Determine the [x, y] coordinate at the center of the cell enclosing the given text.  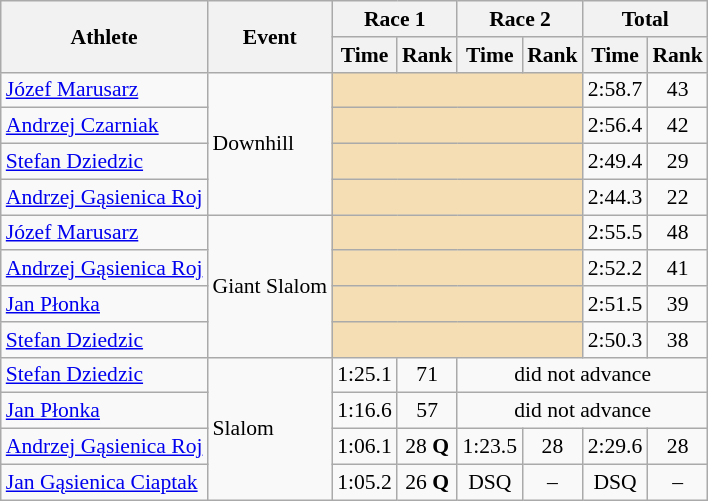
29 [678, 162]
1:06.1 [364, 447]
Race 1 [394, 19]
Race 2 [520, 19]
1:23.5 [490, 447]
1:05.2 [364, 482]
41 [678, 269]
2:51.5 [616, 304]
48 [678, 233]
2:50.3 [616, 340]
2:55.5 [616, 233]
2:29.6 [616, 447]
22 [678, 197]
28 Q [428, 447]
39 [678, 304]
2:52.2 [616, 269]
57 [428, 411]
1:16.6 [364, 411]
Andrzej Czarniak [104, 126]
43 [678, 90]
Slalom [270, 428]
Jan Gąsienica Ciaptak [104, 482]
42 [678, 126]
71 [428, 375]
Event [270, 36]
26 Q [428, 482]
38 [678, 340]
Downhill [270, 143]
2:44.3 [616, 197]
2:49.4 [616, 162]
Giant Slalom [270, 286]
1:25.1 [364, 375]
2:56.4 [616, 126]
2:58.7 [616, 90]
Athlete [104, 36]
Total [646, 19]
